Scan for the cell matching the given text and deliver its (x, y) coordinate at center. 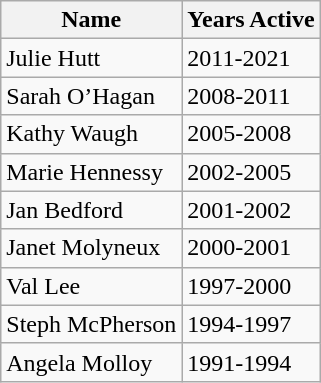
2008-2011 (251, 96)
Steph McPherson (92, 324)
2011-2021 (251, 58)
2002-2005 (251, 172)
Val Lee (92, 286)
2005-2008 (251, 134)
Angela Molloy (92, 362)
Sarah O’Hagan (92, 96)
Jan Bedford (92, 210)
2001-2002 (251, 210)
Marie Hennessy (92, 172)
Janet Molyneux (92, 248)
1991-1994 (251, 362)
2000-2001 (251, 248)
Julie Hutt (92, 58)
1994-1997 (251, 324)
Years Active (251, 20)
1997-2000 (251, 286)
Kathy Waugh (92, 134)
Name (92, 20)
